Search for the cell housing the specified text and yield its (x, y) center coordinate. 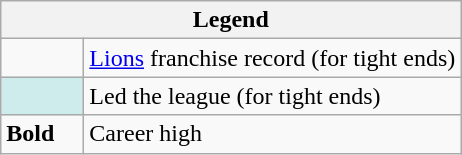
Career high (272, 134)
Lions franchise record (for tight ends) (272, 58)
Bold (42, 134)
Legend (231, 20)
Led the league (for tight ends) (272, 96)
